For the text-containing cell, return its midpoint in (x, y) coordinate format. 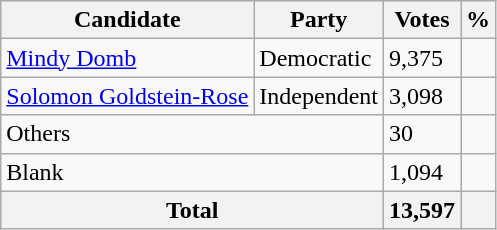
Democratic (319, 58)
9,375 (422, 58)
Blank (192, 172)
13,597 (422, 210)
Votes (422, 20)
Party (319, 20)
Mindy Domb (128, 58)
Solomon Goldstein-Rose (128, 96)
Candidate (128, 20)
Others (192, 134)
1,094 (422, 172)
Independent (319, 96)
30 (422, 134)
% (478, 20)
Total (192, 210)
3,098 (422, 96)
